Extract the (X, Y) coordinate from the center of the cell holding the provided text.  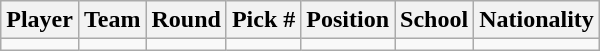
Player (40, 20)
Pick # (263, 20)
Position (348, 20)
School (434, 20)
Team (112, 20)
Round (186, 20)
Nationality (537, 20)
